Search for the cell housing the specified text and yield its (X, Y) center coordinate. 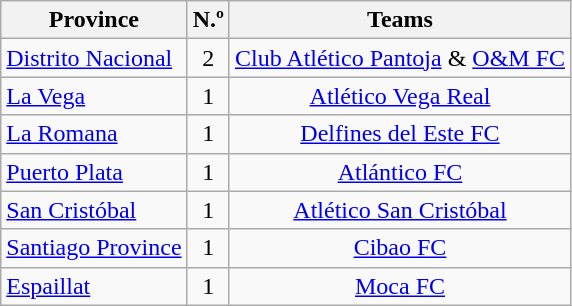
Moca FC (400, 286)
Teams (400, 20)
Club Atlético Pantoja & O&M FC (400, 58)
La Vega (94, 96)
Province (94, 20)
2 (208, 58)
Atlético San Cristóbal (400, 210)
Cibao FC (400, 248)
Delfines del Este FC (400, 134)
Santiago Province (94, 248)
La Romana (94, 134)
San Cristóbal (94, 210)
Atlántico FC (400, 172)
N.º (208, 20)
Espaillat (94, 286)
Atlético Vega Real (400, 96)
Puerto Plata (94, 172)
Distrito Nacional (94, 58)
